Extract the [x, y] coordinate from the center of the cell holding the provided text.  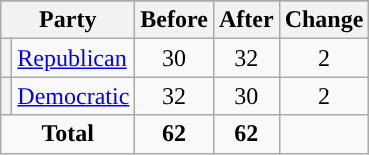
After [246, 20]
Democratic [74, 96]
Before [174, 20]
Republican [74, 58]
Total [68, 134]
Party [68, 20]
Change [324, 20]
